Return (X, Y) of the center of cell containing provided text 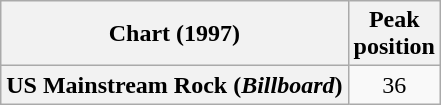
US Mainstream Rock (Billboard) (174, 85)
Chart (1997) (174, 34)
Peakposition (394, 34)
36 (394, 85)
